Extract the [x, y] coordinate from the center of the cell holding the provided text.  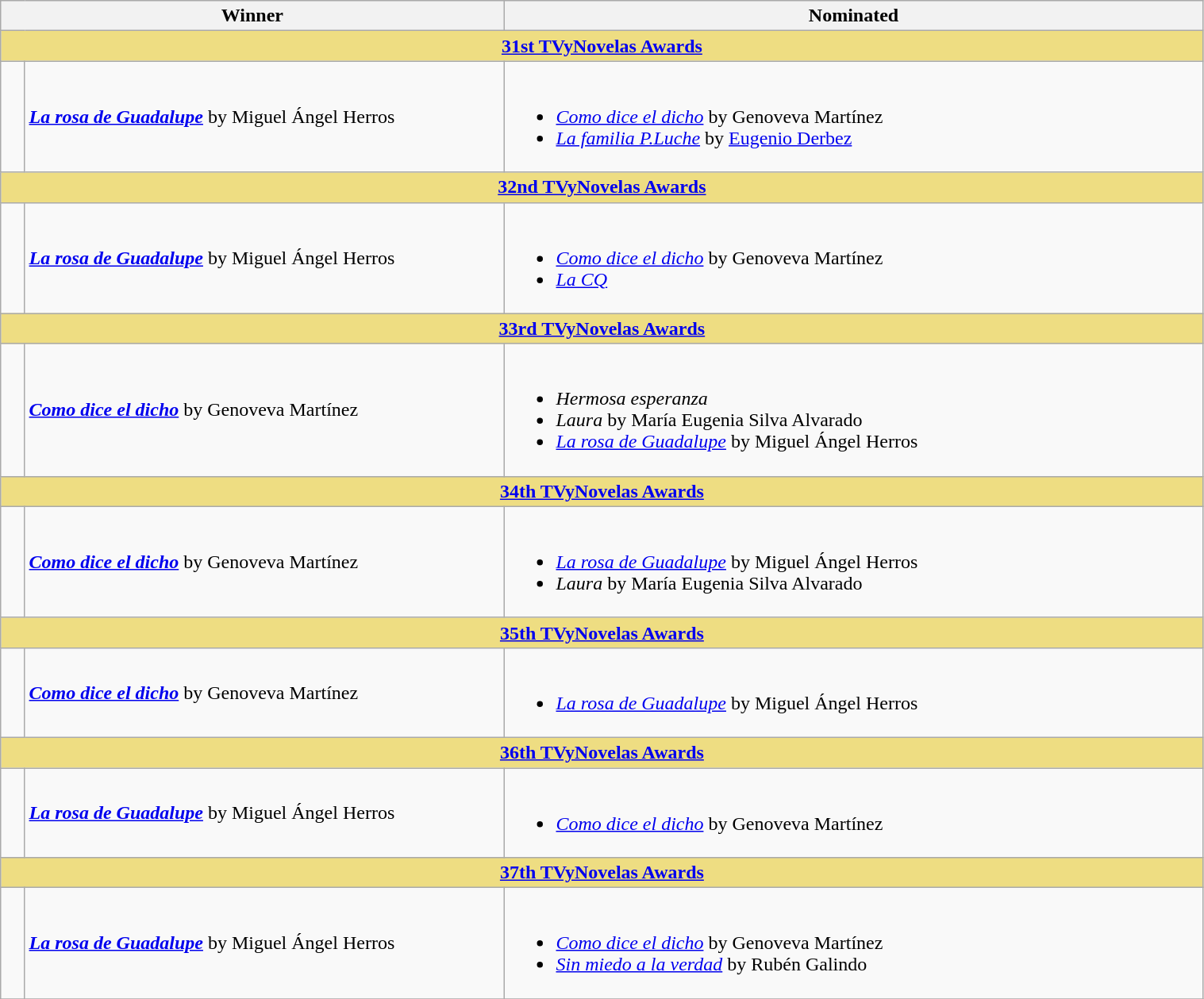
37th TVyNovelas Awards [602, 873]
33rd TVyNovelas Awards [602, 329]
Hermosa esperanzaLaura by María Eugenia Silva AlvaradoLa rosa de Guadalupe by Miguel Ángel Herros [854, 409]
31st TVyNovelas Awards [602, 46]
32nd TVyNovelas Awards [602, 187]
35th TVyNovelas Awards [602, 632]
Nominated [854, 16]
34th TVyNovelas Awards [602, 491]
La rosa de Guadalupe by Miguel Ángel HerrosLaura by María Eugenia Silva Alvarado [854, 562]
Winner [252, 16]
Como dice el dicho by Genoveva MartínezSin miedo a la verdad by Rubén Galindo [854, 943]
Como dice el dicho by Genoveva MartínezLa familia P.Luche by Eugenio Derbez [854, 117]
Como dice el dicho by Genoveva MartínezLa CQ [854, 258]
36th TVyNovelas Awards [602, 752]
